Pinpoint the cell where the given text exists, returning its [x, y] midpoint coordinate. 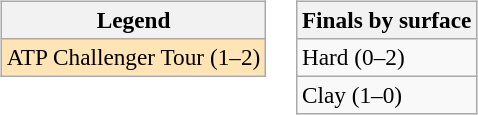
Legend [133, 20]
Hard (0–2) [387, 57]
Clay (1–0) [387, 95]
Finals by surface [387, 20]
ATP Challenger Tour (1–2) [133, 57]
